Return (x, y) of the center of cell containing provided text 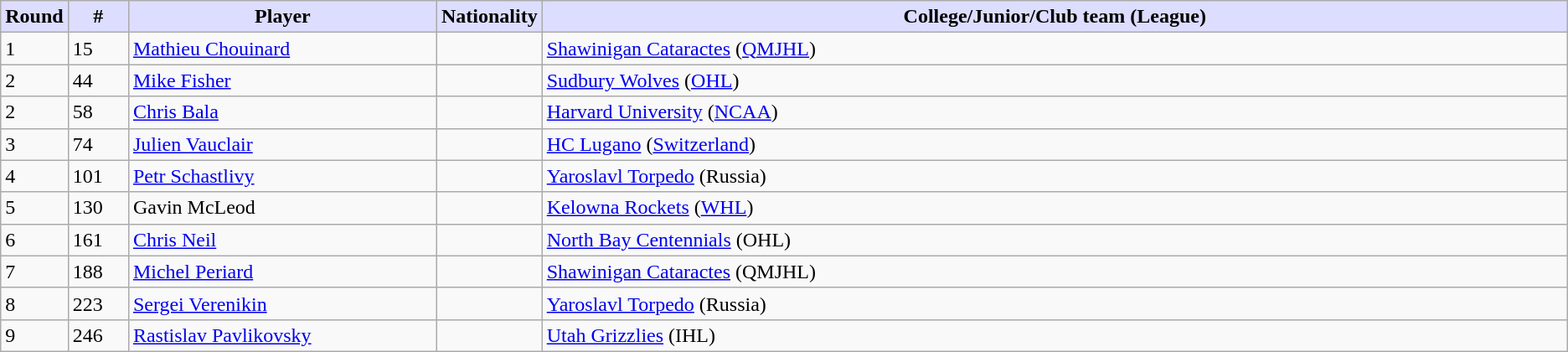
3 (34, 144)
Sudbury Wolves (OHL) (1055, 80)
161 (98, 240)
188 (98, 272)
246 (98, 335)
Nationality (489, 17)
7 (34, 272)
Player (282, 17)
Utah Grizzlies (IHL) (1055, 335)
74 (98, 144)
Chris Neil (282, 240)
Julien Vauclair (282, 144)
4 (34, 176)
Michel Periard (282, 272)
58 (98, 112)
Mathieu Chouinard (282, 49)
HC Lugano (Switzerland) (1055, 144)
101 (98, 176)
223 (98, 303)
Petr Schastlivy (282, 176)
Gavin McLeod (282, 208)
5 (34, 208)
Rastislav Pavlikovsky (282, 335)
North Bay Centennials (OHL) (1055, 240)
1 (34, 49)
# (98, 17)
College/Junior/Club team (League) (1055, 17)
6 (34, 240)
Sergei Verenikin (282, 303)
Harvard University (NCAA) (1055, 112)
Mike Fisher (282, 80)
130 (98, 208)
15 (98, 49)
Chris Bala (282, 112)
9 (34, 335)
8 (34, 303)
44 (98, 80)
Round (34, 17)
Kelowna Rockets (WHL) (1055, 208)
